Locate the cell with the specified text and output its [X, Y] center coordinate. 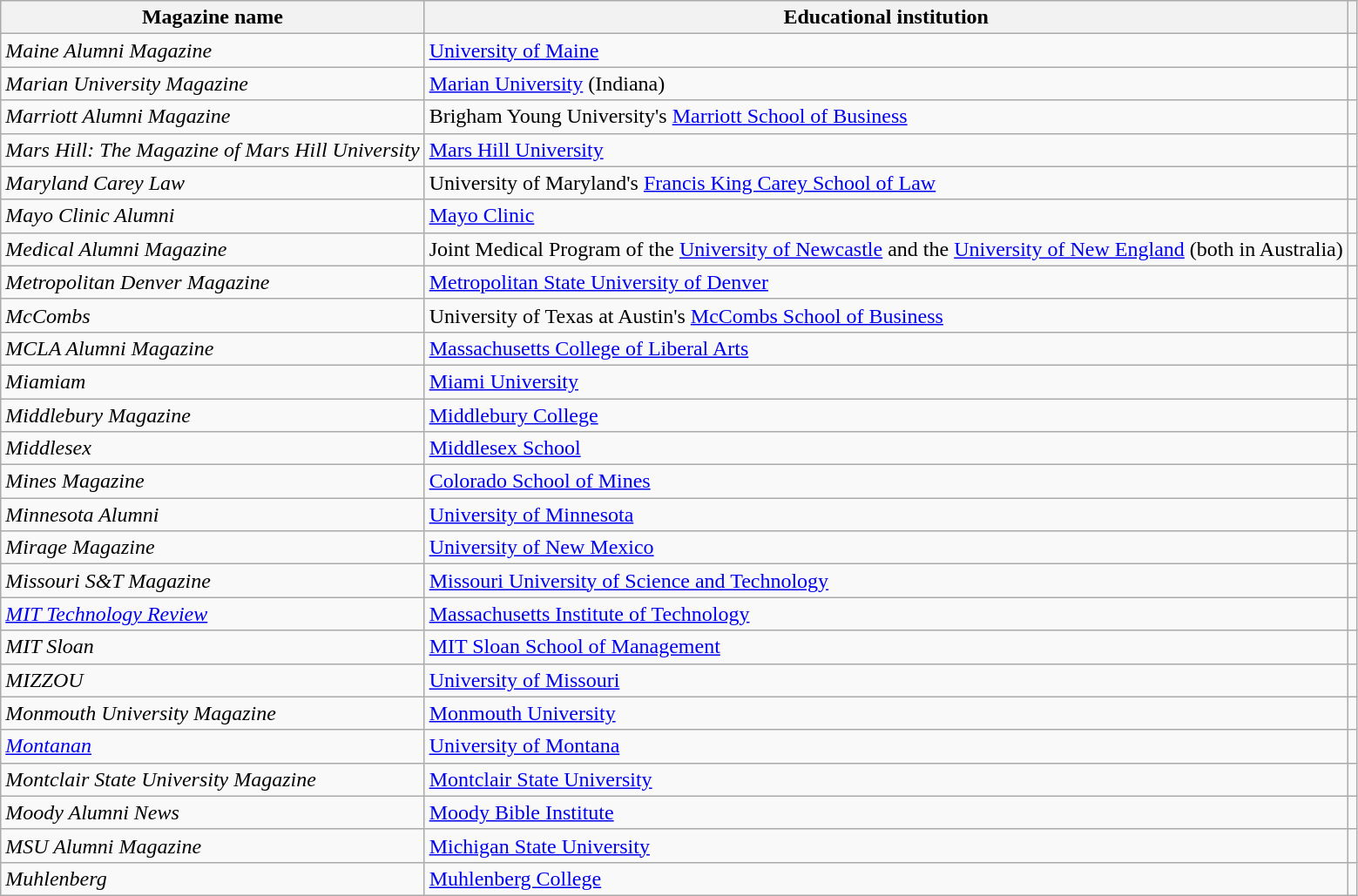
MIT Sloan [213, 647]
Mars Hill University [886, 150]
Minnesota Alumni [213, 515]
University of Missouri [886, 680]
MSU Alumni Magazine [213, 845]
Magazine name [213, 17]
Montclair State University [886, 779]
Joint Medical Program of the University of Newcastle and the University of New England (both in Australia) [886, 249]
Monmouth University Magazine [213, 713]
Moody Alumni News [213, 812]
Brigham Young University's Marriott School of Business [886, 117]
Mines Magazine [213, 482]
Mayo Clinic Alumni [213, 216]
University of Maryland's Francis King Carey School of Law [886, 183]
Colorado School of Mines [886, 482]
Mars Hill: The Magazine of Mars Hill University [213, 150]
Michigan State University [886, 845]
Massachusetts Institute of Technology [886, 614]
Miamiam [213, 381]
MIT Technology Review [213, 614]
Missouri University of Science and Technology [886, 581]
Metropolitan Denver Magazine [213, 282]
Maryland Carey Law [213, 183]
University of Minnesota [886, 515]
Middlebury College [886, 415]
Mirage Magazine [213, 548]
Massachusetts College of Liberal Arts [886, 348]
University of Texas at Austin's McCombs School of Business [886, 315]
Miami University [886, 381]
McCombs [213, 315]
Missouri S&T Magazine [213, 581]
Mayo Clinic [886, 216]
Marian University (Indiana) [886, 84]
Middlesex [213, 448]
Middlesex School [886, 448]
Maine Alumni Magazine [213, 51]
University of Montana [886, 746]
Marriott Alumni Magazine [213, 117]
Montclair State University Magazine [213, 779]
Muhlenberg College [886, 879]
University of Maine [886, 51]
Muhlenberg [213, 879]
MIT Sloan School of Management [886, 647]
Middlebury Magazine [213, 415]
Marian University Magazine [213, 84]
Moody Bible Institute [886, 812]
Monmouth University [886, 713]
University of New Mexico [886, 548]
MIZZOU [213, 680]
Educational institution [886, 17]
Metropolitan State University of Denver [886, 282]
Montanan [213, 746]
MCLA Alumni Magazine [213, 348]
Medical Alumni Magazine [213, 249]
